For the text-containing cell, return its midpoint in (x, y) coordinate format. 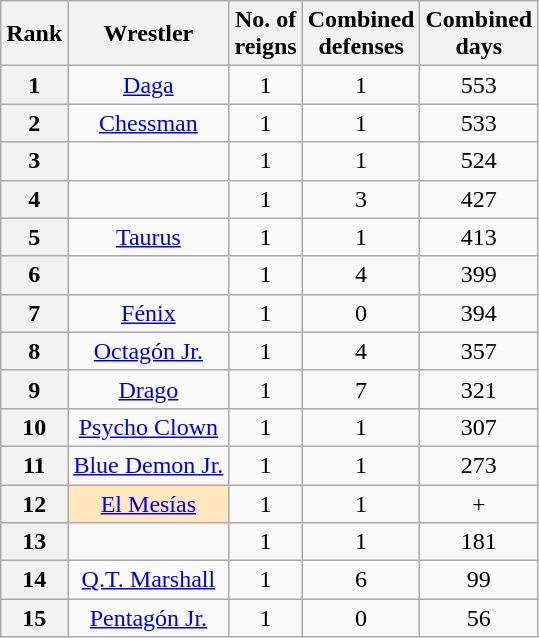
427 (479, 199)
8 (34, 351)
Combineddefenses (361, 34)
Daga (148, 85)
307 (479, 427)
394 (479, 313)
11 (34, 465)
Drago (148, 389)
413 (479, 237)
14 (34, 580)
533 (479, 123)
Blue Demon Jr. (148, 465)
99 (479, 580)
Pentagón Jr. (148, 618)
13 (34, 542)
357 (479, 351)
10 (34, 427)
12 (34, 503)
Chessman (148, 123)
Wrestler (148, 34)
2 (34, 123)
Fénix (148, 313)
5 (34, 237)
553 (479, 85)
El Mesías (148, 503)
9 (34, 389)
No. ofreigns (266, 34)
+ (479, 503)
Combineddays (479, 34)
Taurus (148, 237)
56 (479, 618)
Octagón Jr. (148, 351)
Q.T. Marshall (148, 580)
15 (34, 618)
181 (479, 542)
399 (479, 275)
Psycho Clown (148, 427)
524 (479, 161)
273 (479, 465)
Rank (34, 34)
321 (479, 389)
